Return [x, y] of the center of cell containing provided text 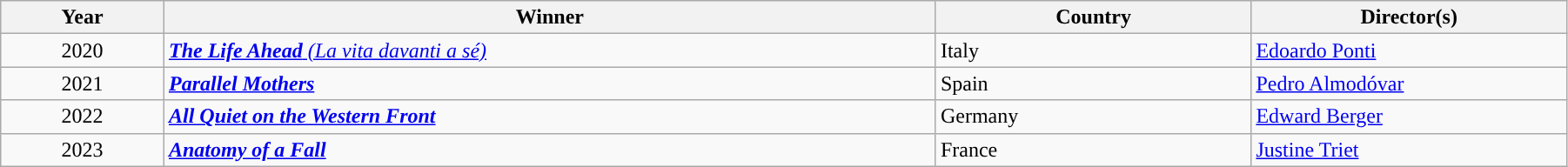
2022 [83, 117]
Germany [1093, 117]
Edoardo Ponti [1410, 50]
2020 [83, 50]
Pedro Almodóvar [1410, 83]
Spain [1093, 83]
France [1093, 150]
Anatomy of a Fall [550, 150]
Parallel Mothers [550, 83]
The Life Ahead (La vita davanti a sé) [550, 50]
Director(s) [1410, 17]
Year [83, 17]
Justine Triet [1410, 150]
All Quiet on the Western Front [550, 117]
2021 [83, 83]
Edward Berger [1410, 117]
Country [1093, 17]
Winner [550, 17]
2023 [83, 150]
Italy [1093, 50]
